Scan for the cell matching the given text and deliver its (X, Y) coordinate at center. 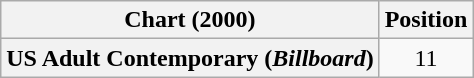
11 (426, 58)
Position (426, 20)
US Adult Contemporary (Billboard) (190, 58)
Chart (2000) (190, 20)
